Pinpoint the cell where the given text exists, returning its (X, Y) midpoint coordinate. 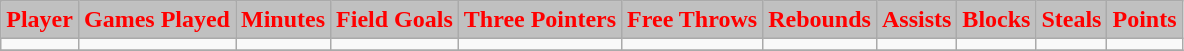
Blocks (996, 20)
Points (1144, 20)
Steals (1072, 20)
Games Played (156, 20)
Minutes (284, 20)
Free Throws (692, 20)
Three Pointers (540, 20)
Player (40, 20)
Assists (916, 20)
Field Goals (395, 20)
Rebounds (820, 20)
